Capture the cell that displays the provided text and extract its (x, y) central coordinate. 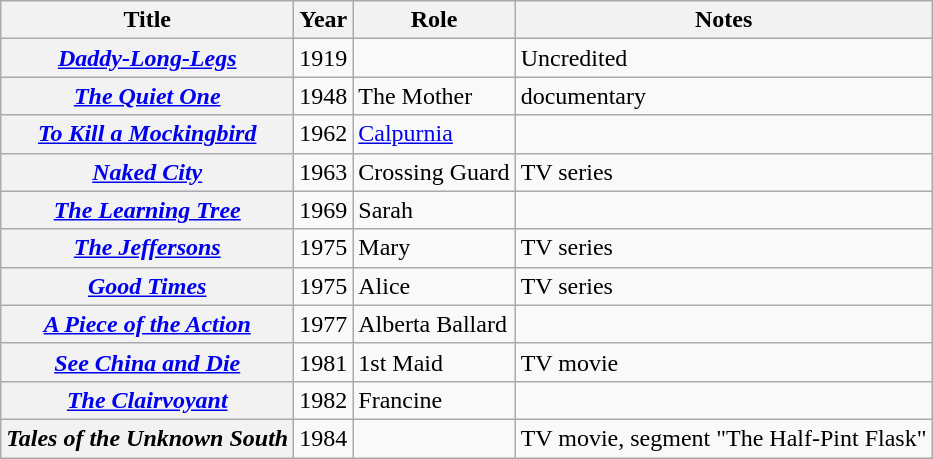
1982 (324, 400)
The Learning Tree (148, 210)
Title (148, 20)
Naked City (148, 172)
Mary (434, 248)
To Kill a Mockingbird (148, 134)
1948 (324, 96)
See China and Die (148, 362)
The Quiet One (148, 96)
Daddy-Long-Legs (148, 58)
TV movie (724, 362)
Crossing Guard (434, 172)
Francine (434, 400)
Uncredited (724, 58)
1st Maid (434, 362)
Tales of the Unknown South (148, 438)
1977 (324, 324)
1984 (324, 438)
TV movie, segment "The Half-Pint Flask" (724, 438)
Year (324, 20)
Notes (724, 20)
Alberta Ballard (434, 324)
1919 (324, 58)
The Clairvoyant (148, 400)
Good Times (148, 286)
1963 (324, 172)
1969 (324, 210)
The Jeffersons (148, 248)
Alice (434, 286)
1962 (324, 134)
Role (434, 20)
Calpurnia (434, 134)
A Piece of the Action (148, 324)
The Mother (434, 96)
Sarah (434, 210)
documentary (724, 96)
1981 (324, 362)
